Detect which cell encompasses the target text, then output its [X, Y] center coordinate. 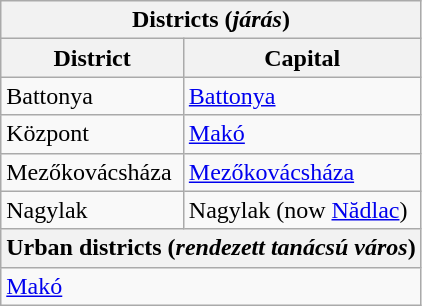
Capital [302, 58]
Urban districts (rendezett tanácsú város) [211, 248]
Központ [92, 134]
Nagylak [92, 210]
Nagylak (now Nădlac) [302, 210]
Districts (járás) [211, 20]
District [92, 58]
